Capture the cell that displays the provided text and extract its (X, Y) central coordinate. 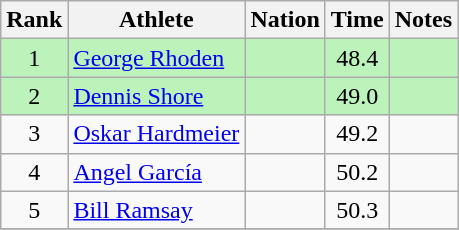
George Rhoden (156, 58)
3 (34, 134)
5 (34, 210)
Notes (423, 20)
2 (34, 96)
Oskar Hardmeier (156, 134)
Time (357, 20)
1 (34, 58)
Athlete (156, 20)
Dennis Shore (156, 96)
Angel García (156, 172)
50.2 (357, 172)
48.4 (357, 58)
50.3 (357, 210)
Nation (285, 20)
4 (34, 172)
49.0 (357, 96)
49.2 (357, 134)
Bill Ramsay (156, 210)
Rank (34, 20)
